Pinpoint the cell where the given text exists, returning its (x, y) midpoint coordinate. 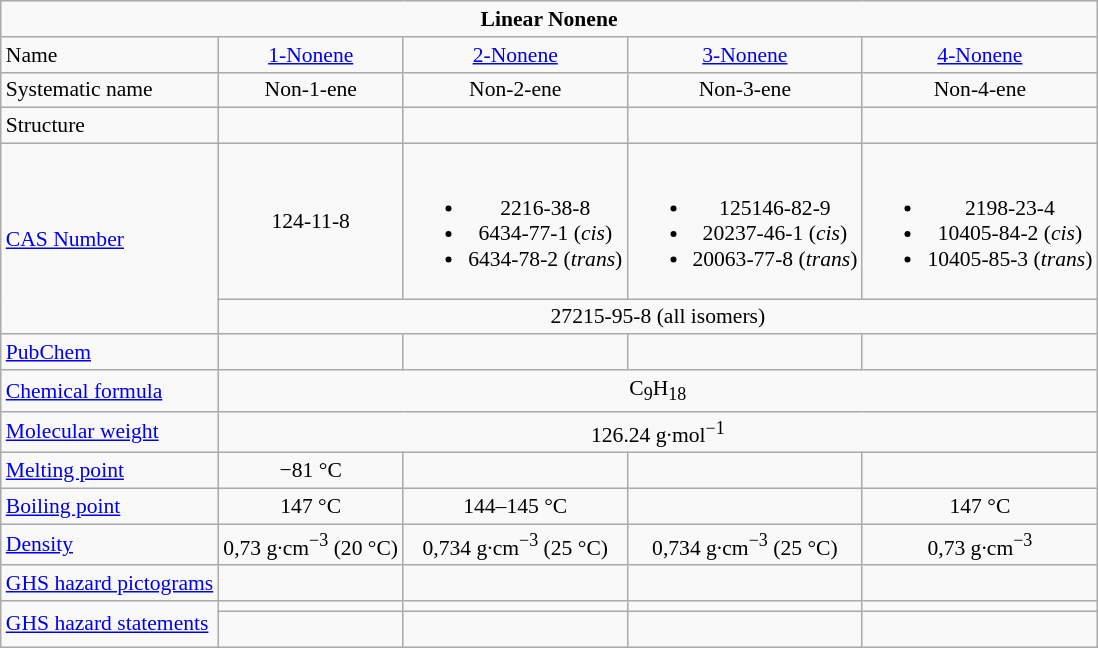
126.24 g·mol−1 (658, 432)
Non-3-ene (744, 90)
GHS hazard pictograms (110, 584)
2198-23-410405-84-2 (cis)10405-85-3 (trans) (980, 222)
−81 °C (310, 471)
4-Nonene (980, 55)
Non-2-ene (515, 90)
C9H18 (658, 390)
125146-82-920237-46-1 (cis)20063-77-8 (trans) (744, 222)
3-Nonene (744, 55)
Systematic name (110, 90)
Name (110, 55)
Chemical formula (110, 390)
2216-38-86434-77-1 (cis)6434-78-2 (trans) (515, 222)
Structure (110, 126)
Molecular weight (110, 432)
Non-1-ene (310, 90)
144–145 °C (515, 507)
1-Nonene (310, 55)
Linear Nonene (550, 19)
Density (110, 544)
0,73 g·cm−3 (20 °C) (310, 544)
2-Nonene (515, 55)
Melting point (110, 471)
Non-4-ene (980, 90)
0,73 g·cm−3 (980, 544)
CAS Number (110, 240)
27215-95-8 (all isomers) (658, 317)
GHS hazard statements (110, 624)
PubChem (110, 353)
Boiling point (110, 507)
124-11-8 (310, 222)
